Locate the cell with the specified text and output its (X, Y) center coordinate. 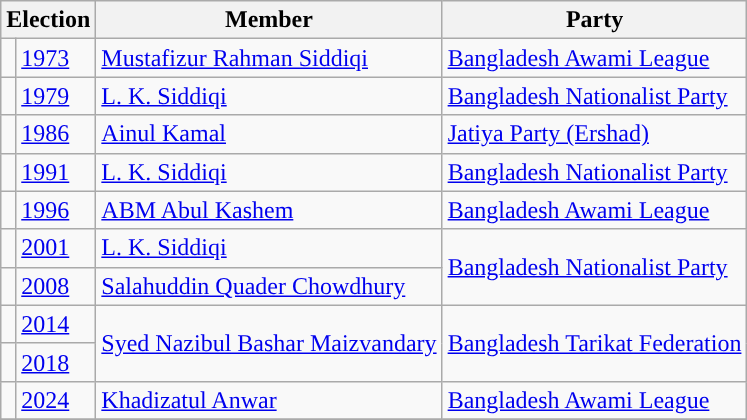
ABM Abul Kashem (269, 210)
2008 (56, 286)
1973 (56, 58)
2024 (56, 400)
1979 (56, 96)
Jatiya Party (Ershad) (594, 134)
Syed Nazibul Bashar Maizvandary (269, 343)
1991 (56, 172)
2014 (56, 324)
2018 (56, 362)
1986 (56, 134)
Election (48, 20)
Party (594, 20)
Mustafizur Rahman Siddiqi (269, 58)
1996 (56, 210)
2001 (56, 248)
Bangladesh Tarikat Federation (594, 343)
Ainul Kamal (269, 134)
Member (269, 20)
Khadizatul Anwar (269, 400)
Salahuddin Quader Chowdhury (269, 286)
